For the text-containing cell, return its midpoint in [X, Y] coordinate format. 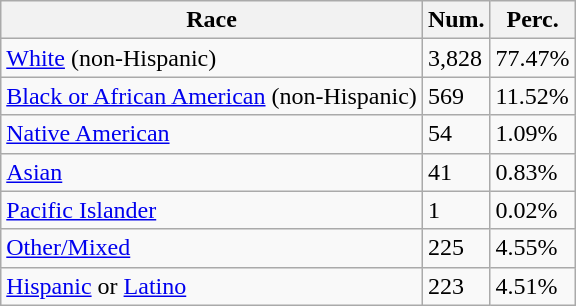
0.83% [532, 172]
Hispanic or Latino [212, 286]
Other/Mixed [212, 248]
Asian [212, 172]
1.09% [532, 134]
77.47% [532, 58]
Black or African American (non-Hispanic) [212, 96]
White (non-Hispanic) [212, 58]
223 [456, 286]
Num. [456, 20]
11.52% [532, 96]
569 [456, 96]
3,828 [456, 58]
4.55% [532, 248]
Pacific Islander [212, 210]
Race [212, 20]
1 [456, 210]
4.51% [532, 286]
0.02% [532, 210]
41 [456, 172]
Native American [212, 134]
Perc. [532, 20]
54 [456, 134]
225 [456, 248]
